Return the [X, Y] coordinate for the center point of the cell that contains the specified text.  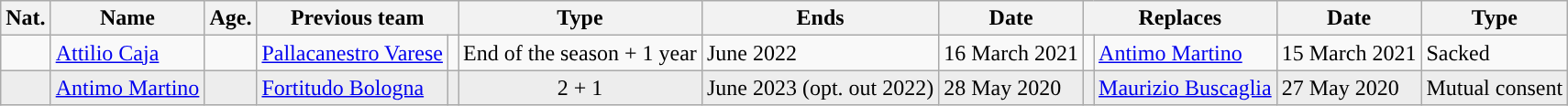
2 + 1 [580, 88]
Sacked [1495, 53]
Replaces [1179, 18]
Maurizio Buscaglia [1186, 88]
Name [127, 18]
15 March 2021 [1349, 53]
28 May 2020 [1011, 88]
June 2023 (opt. out 2022) [820, 88]
27 May 2020 [1349, 88]
Ends [820, 18]
Attilio Caja [127, 53]
Previous team [358, 18]
Fortitudo Bologna [352, 88]
Mutual consent [1495, 88]
16 March 2021 [1011, 53]
June 2022 [820, 53]
End of the season + 1 year [580, 53]
Pallacanestro Varese [352, 53]
Nat. [26, 18]
Age. [231, 18]
